Output the [X, Y] coordinate of the center of the cell containing the given text.  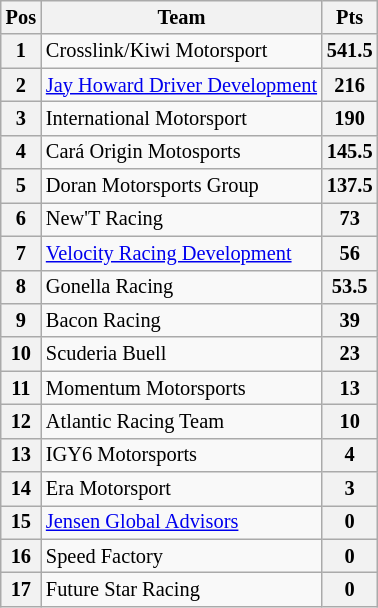
17 [21, 589]
541.5 [350, 51]
Gonella Racing [182, 287]
9 [21, 320]
7 [21, 253]
Jay Howard Driver Development [182, 85]
56 [350, 253]
11 [21, 388]
12 [21, 421]
Crosslink/Kiwi Motorsport [182, 51]
190 [350, 118]
Pos [21, 17]
6 [21, 219]
Speed Factory [182, 556]
IGY6 Motorsports [182, 455]
39 [350, 320]
Velocity Racing Development [182, 253]
Bacon Racing [182, 320]
8 [21, 287]
16 [21, 556]
Jensen Global Advisors [182, 522]
216 [350, 85]
International Motorsport [182, 118]
145.5 [350, 152]
Cará Origin Motosports [182, 152]
53.5 [350, 287]
Future Star Racing [182, 589]
Momentum Motorsports [182, 388]
Pts [350, 17]
73 [350, 219]
14 [21, 489]
1 [21, 51]
15 [21, 522]
Era Motorsport [182, 489]
2 [21, 85]
137.5 [350, 186]
5 [21, 186]
New'T Racing [182, 219]
Scuderia Buell [182, 354]
Doran Motorsports Group [182, 186]
Team [182, 17]
23 [350, 354]
Atlantic Racing Team [182, 421]
